Find where the given text appears and provide that cell's center as [x, y] coordinate. 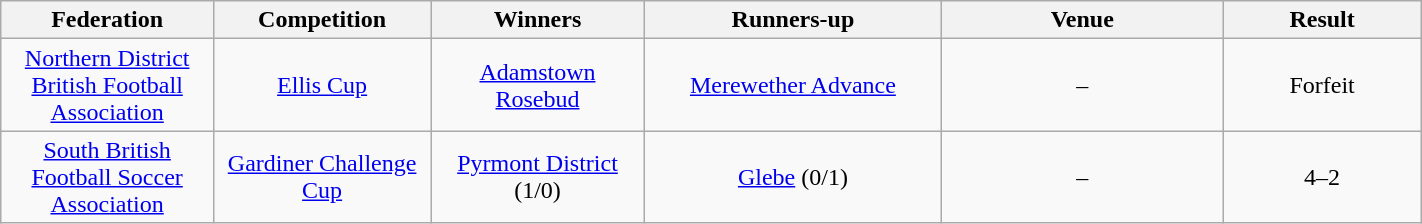
Competition [322, 20]
Ellis Cup [322, 85]
Result [1322, 20]
Gardiner Challenge Cup [322, 177]
Merewether Advance [792, 85]
Glebe (0/1) [792, 177]
Northern District British Football Association [108, 85]
Adamstown Rosebud [538, 85]
Winners [538, 20]
Forfeit [1322, 85]
4–2 [1322, 177]
Federation [108, 20]
South British Football Soccer Association [108, 177]
Pyrmont District (1/0) [538, 177]
Venue [1082, 20]
Runners-up [792, 20]
